Detect which cell encompasses the target text, then output its (X, Y) center coordinate. 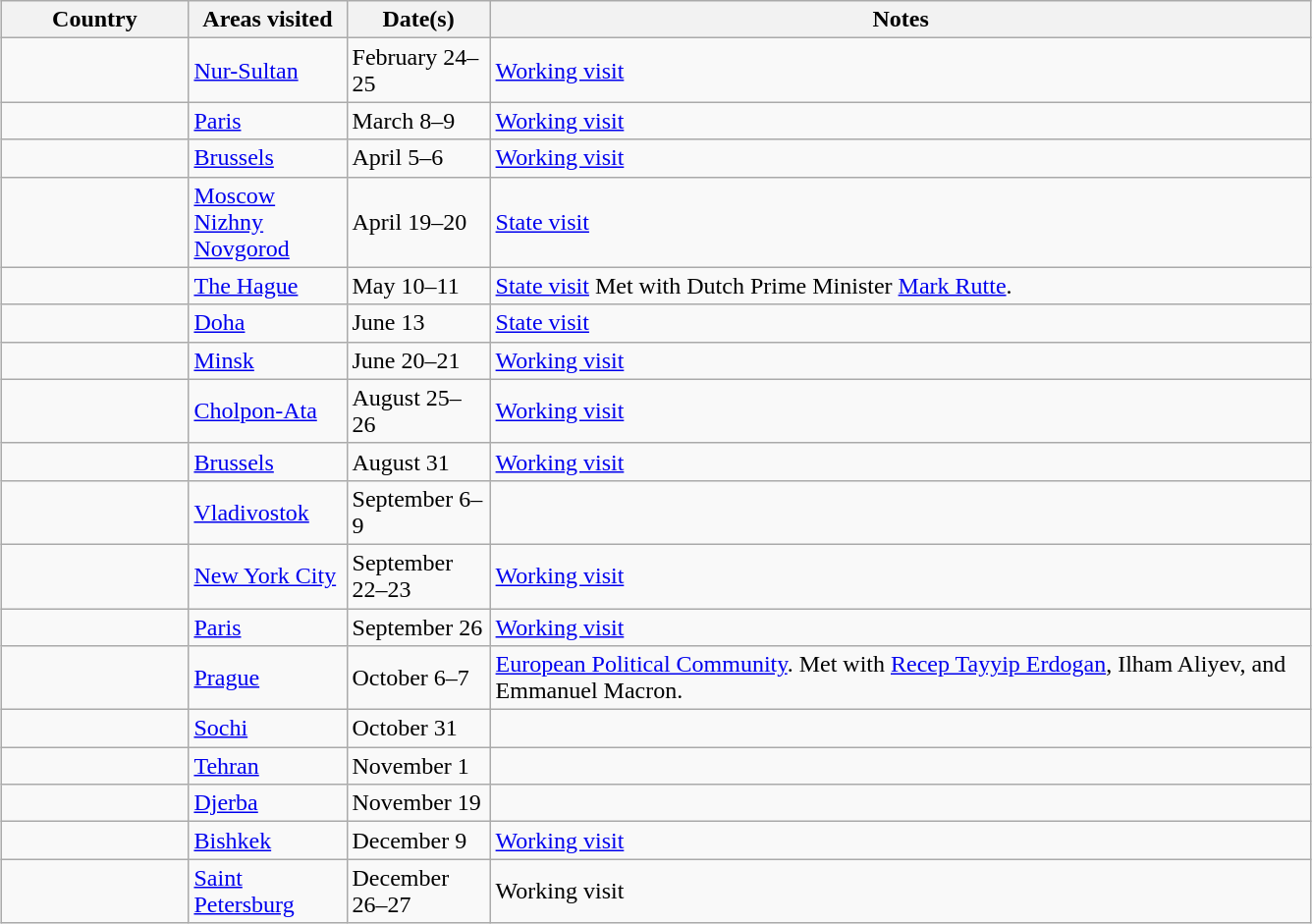
Djerba (267, 803)
February 24–25 (418, 71)
Doha (267, 323)
State visit Met with Dutch Prime Minister Mark Rutte. (901, 286)
August 25–26 (418, 410)
September 22–23 (418, 575)
Nur-Sultan (267, 71)
Areas visited (267, 20)
Saint Petersburg (267, 892)
September 6–9 (418, 513)
December 9 (418, 841)
October 6–7 (418, 678)
Sochi (267, 729)
October 31 (418, 729)
June 13 (418, 323)
November 19 (418, 803)
European Political Community. Met with Recep Tayyip Erdogan, Ilham Aliyev, and Emmanuel Macron. (901, 678)
December 26–27 (418, 892)
March 8–9 (418, 121)
April 19–20 (418, 222)
MoscowNizhny Novgorod (267, 222)
The Hague (267, 286)
Country (94, 20)
New York City (267, 575)
May 10–11 (418, 286)
August 31 (418, 462)
Cholpon-Ata (267, 410)
Minsk (267, 360)
Vladivostok (267, 513)
June 20–21 (418, 360)
Notes (901, 20)
Date(s) (418, 20)
November 1 (418, 766)
Bishkek (267, 841)
September 26 (418, 627)
Prague (267, 678)
Tehran (267, 766)
April 5–6 (418, 158)
